Search for the cell housing the specified text and yield its (x, y) center coordinate. 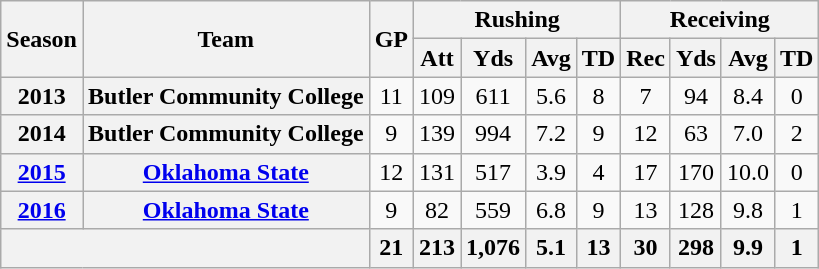
5.6 (552, 96)
17 (646, 172)
82 (436, 210)
170 (696, 172)
21 (391, 248)
131 (436, 172)
611 (494, 96)
10.0 (748, 172)
30 (646, 248)
4 (598, 172)
559 (494, 210)
2013 (42, 96)
11 (391, 96)
9.9 (748, 248)
Receiving (720, 20)
2014 (42, 134)
7 (646, 96)
1,076 (494, 248)
7.2 (552, 134)
298 (696, 248)
994 (494, 134)
5.1 (552, 248)
128 (696, 210)
94 (696, 96)
8.4 (748, 96)
Rec (646, 58)
517 (494, 172)
2015 (42, 172)
Team (226, 39)
109 (436, 96)
7.0 (748, 134)
9.8 (748, 210)
Season (42, 39)
8 (598, 96)
GP (391, 39)
3.9 (552, 172)
6.8 (552, 210)
Rushing (516, 20)
2016 (42, 210)
139 (436, 134)
Att (436, 58)
213 (436, 248)
63 (696, 134)
2 (797, 134)
